Capture the cell that displays the provided text and extract its [x, y] central coordinate. 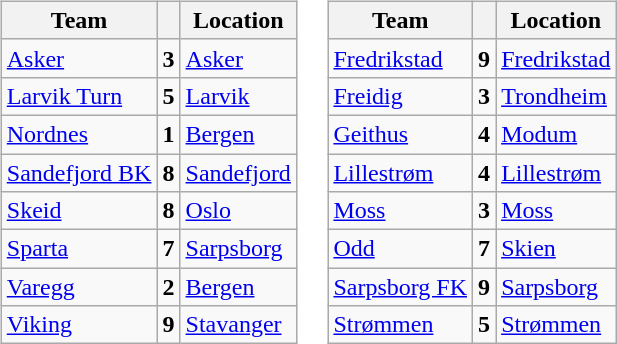
Stavanger [238, 325]
2 [168, 287]
Odd [400, 249]
Sandefjord BK [79, 173]
Nordnes [79, 134]
Larvik Turn [79, 96]
Skien [556, 249]
Sarpsborg FK [400, 287]
1 [168, 134]
Sandefjord [238, 173]
Varegg [79, 287]
Oslo [238, 211]
Modum [556, 134]
Sparta [79, 249]
Viking [79, 325]
Larvik [238, 96]
Geithus [400, 134]
Skeid [79, 211]
Trondheim [556, 96]
Freidig [400, 96]
